Scan for the cell matching the given text and deliver its (x, y) coordinate at center. 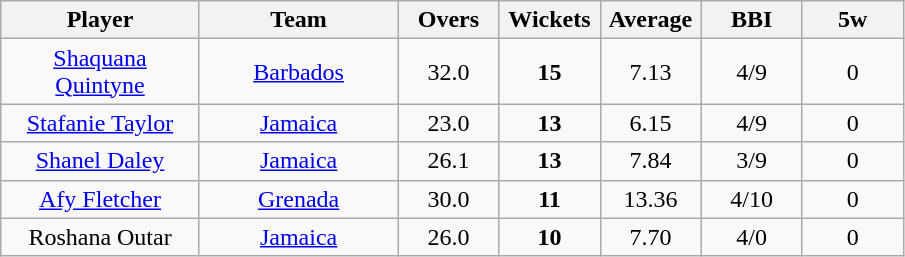
4/10 (752, 199)
3/9 (752, 161)
30.0 (448, 199)
26.0 (448, 237)
13.36 (650, 199)
Player (100, 20)
15 (550, 72)
Overs (448, 20)
7.13 (650, 72)
BBI (752, 20)
Barbados (298, 72)
10 (550, 237)
Average (650, 20)
23.0 (448, 123)
Grenada (298, 199)
4/0 (752, 237)
Wickets (550, 20)
32.0 (448, 72)
5w (852, 20)
26.1 (448, 161)
7.84 (650, 161)
11 (550, 199)
7.70 (650, 237)
Shanel Daley (100, 161)
6.15 (650, 123)
Afy Fletcher (100, 199)
Team (298, 20)
Stafanie Taylor (100, 123)
Roshana Outar (100, 237)
Shaquana Quintyne (100, 72)
